Output the [x, y] coordinate of the center of the cell containing the given text.  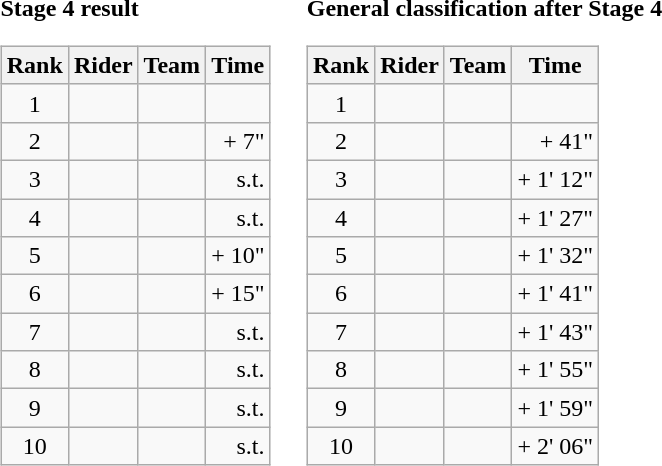
+ 10" [238, 256]
+ 15" [238, 294]
+ 1' 59" [556, 408]
+ 1' 32" [556, 256]
+ 2' 06" [556, 446]
+ 7" [238, 141]
+ 41" [556, 141]
+ 1' 41" [556, 294]
+ 1' 43" [556, 332]
+ 1' 55" [556, 370]
+ 1' 27" [556, 217]
+ 1' 12" [556, 179]
